Pinpoint the cell where the given text exists, returning its (X, Y) midpoint coordinate. 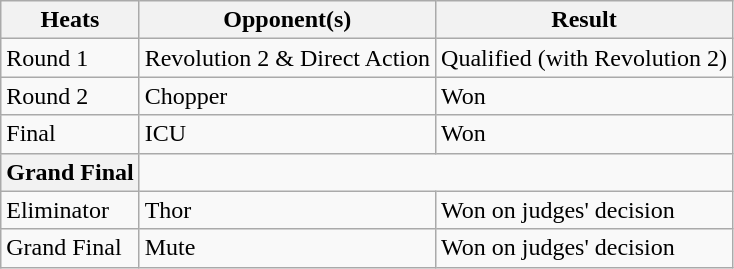
Final (70, 134)
Revolution 2 & Direct Action (287, 58)
Round 1 (70, 58)
Round 2 (70, 96)
Heats (70, 20)
Eliminator (70, 210)
Mute (287, 248)
Chopper (287, 96)
Result (584, 20)
ICU (287, 134)
Qualified (with Revolution 2) (584, 58)
Thor (287, 210)
Opponent(s) (287, 20)
